Identify which cell holds the provided text, then report its [x, y] central coordinate. 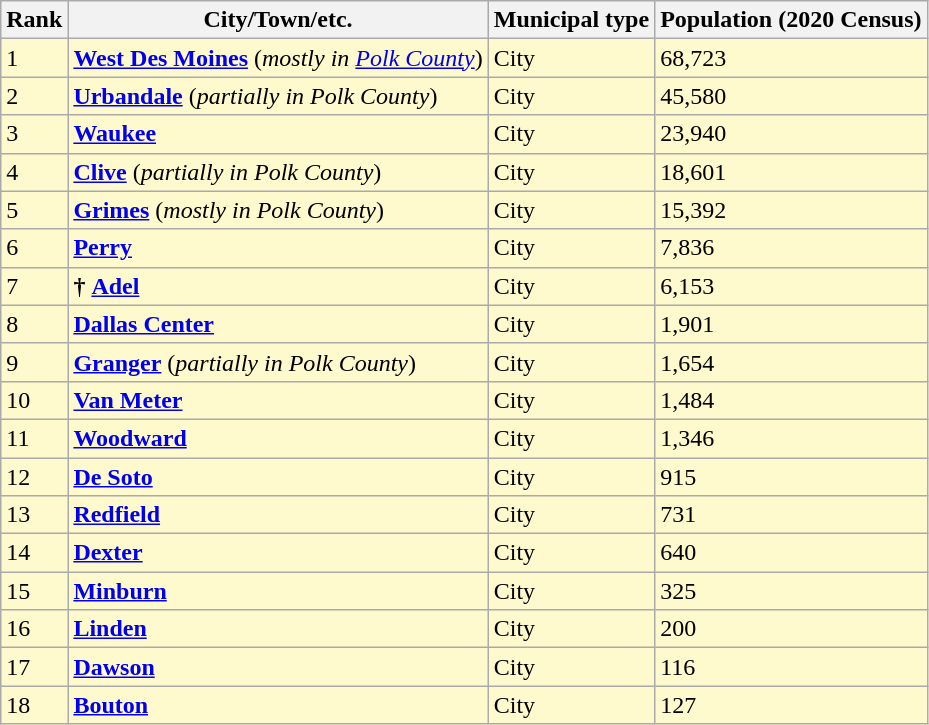
Minburn [278, 591]
915 [791, 477]
Clive (partially in Polk County) [278, 172]
127 [791, 705]
4 [34, 172]
18 [34, 705]
68,723 [791, 58]
9 [34, 362]
7 [34, 286]
8 [34, 324]
De Soto [278, 477]
Woodward [278, 438]
6,153 [791, 286]
1,654 [791, 362]
West Des Moines (mostly in Polk County) [278, 58]
12 [34, 477]
11 [34, 438]
2 [34, 96]
10 [34, 400]
Rank [34, 20]
5 [34, 210]
Linden [278, 629]
116 [791, 667]
Municipal type [571, 20]
45,580 [791, 96]
7,836 [791, 248]
17 [34, 667]
13 [34, 515]
18,601 [791, 172]
640 [791, 553]
Redfield [278, 515]
Dallas Center [278, 324]
1 [34, 58]
Bouton [278, 705]
3 [34, 134]
Granger (partially in Polk County) [278, 362]
Waukee [278, 134]
1,346 [791, 438]
16 [34, 629]
325 [791, 591]
† Adel [278, 286]
Van Meter [278, 400]
14 [34, 553]
Dexter [278, 553]
Population (2020 Census) [791, 20]
City/Town/etc. [278, 20]
Urbandale (partially in Polk County) [278, 96]
1,901 [791, 324]
1,484 [791, 400]
731 [791, 515]
200 [791, 629]
15,392 [791, 210]
Grimes (mostly in Polk County) [278, 210]
15 [34, 591]
23,940 [791, 134]
Perry [278, 248]
6 [34, 248]
Dawson [278, 667]
